Detect which cell encompasses the target text, then output its (X, Y) center coordinate. 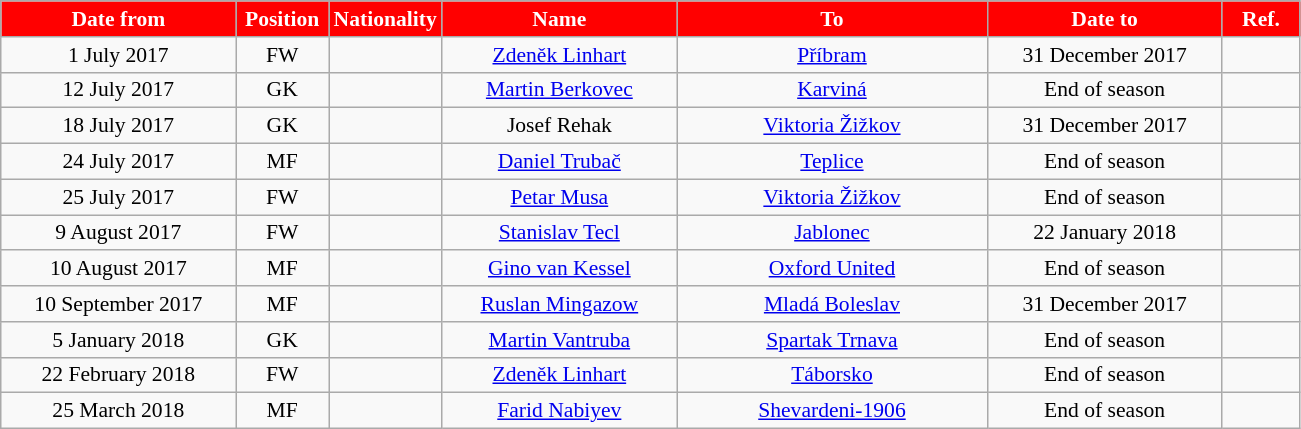
5 January 2018 (118, 340)
Position (282, 19)
Teplice (832, 162)
10 August 2017 (118, 269)
Táborsko (832, 375)
12 July 2017 (118, 90)
10 September 2017 (118, 304)
Mladá Boleslav (832, 304)
Oxford United (832, 269)
Date to (1104, 19)
Martin Berkovec (560, 90)
Daniel Trubač (560, 162)
Date from (118, 19)
Nationality (384, 19)
Gino van Kessel (560, 269)
25 March 2018 (118, 411)
22 February 2018 (118, 375)
Martin Vantruba (560, 340)
25 July 2017 (118, 197)
Jablonec (832, 233)
Josef Rehak (560, 126)
Stanislav Tecl (560, 233)
To (832, 19)
Ref. (1261, 19)
22 January 2018 (1104, 233)
24 July 2017 (118, 162)
9 August 2017 (118, 233)
Spartak Trnava (832, 340)
Shevardeni-1906 (832, 411)
Ruslan Mingazow (560, 304)
Petar Musa (560, 197)
18 July 2017 (118, 126)
Příbram (832, 55)
Farid Nabiyev (560, 411)
1 July 2017 (118, 55)
Name (560, 19)
Karviná (832, 90)
